Determine the (X, Y) coordinate at the center of the cell enclosing the given text.  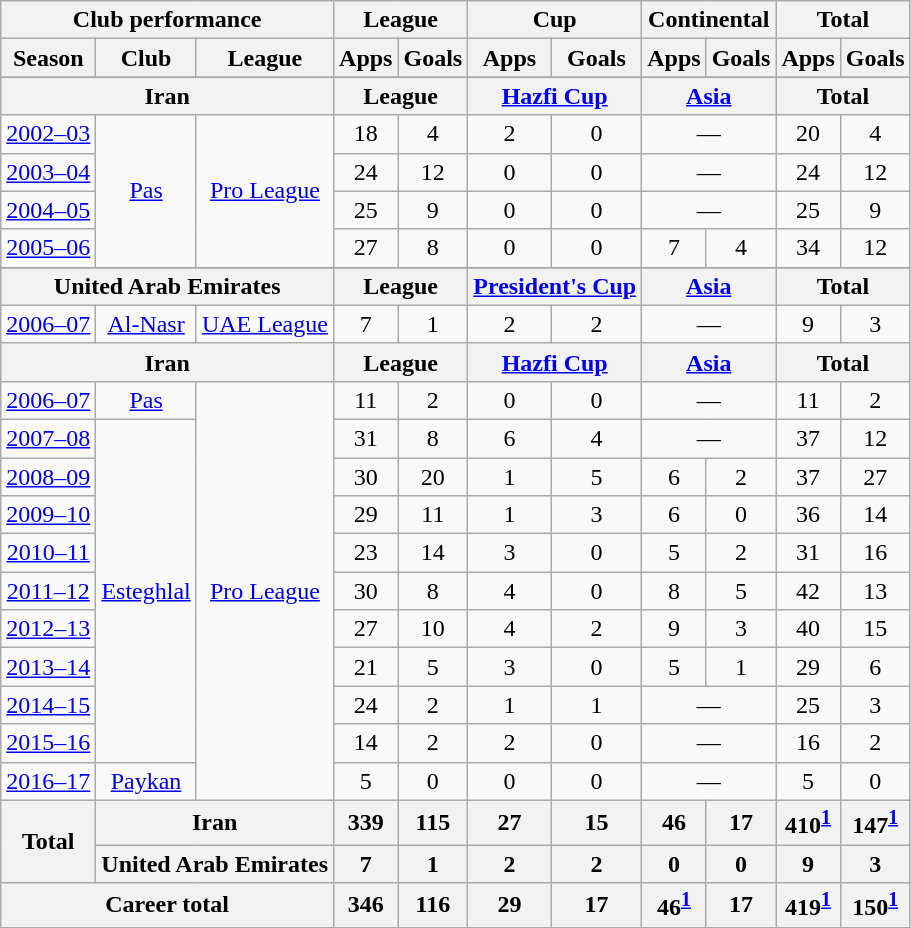
UAE League (264, 324)
Club performance (168, 20)
116 (433, 906)
339 (366, 822)
2005–06 (48, 248)
2004–05 (48, 210)
21 (366, 667)
2011–12 (48, 591)
2008–09 (48, 477)
2013–14 (48, 667)
115 (433, 822)
346 (366, 906)
23 (366, 553)
2014–15 (48, 705)
Esteghlal (146, 590)
Career total (168, 906)
Season (48, 58)
40 (808, 629)
2015–16 (48, 743)
36 (808, 515)
42 (808, 591)
461 (674, 906)
Paykan (146, 781)
10 (433, 629)
1471 (875, 822)
2002–03 (48, 134)
Cup (555, 20)
2012–13 (48, 629)
President's Cup (555, 286)
4101 (808, 822)
2010–11 (48, 553)
2003–04 (48, 172)
2009–10 (48, 515)
2007–08 (48, 438)
13 (875, 591)
Continental (709, 20)
Al-Nasr (146, 324)
Club (146, 58)
2016–17 (48, 781)
18 (366, 134)
34 (808, 248)
46 (674, 822)
1501 (875, 906)
4191 (808, 906)
